Find where the given text appears and provide that cell's center as [X, Y] coordinate. 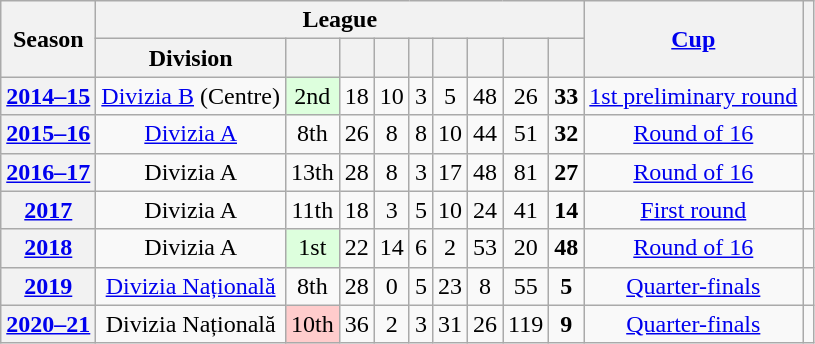
22 [356, 248]
20 [526, 248]
2014–15 [48, 96]
23 [450, 286]
81 [526, 172]
2nd [312, 96]
31 [450, 324]
Division [191, 58]
6 [420, 248]
Cup [694, 39]
33 [566, 96]
1st preliminary round [694, 96]
41 [526, 210]
119 [526, 324]
2020–21 [48, 324]
32 [566, 134]
13th [312, 172]
10th [312, 324]
0 [392, 286]
Divizia B (Centre) [191, 96]
Season [48, 39]
2017 [48, 210]
2016–17 [48, 172]
2015–16 [48, 134]
44 [484, 134]
1st [312, 248]
11th [312, 210]
First round [694, 210]
53 [484, 248]
2019 [48, 286]
36 [356, 324]
27 [566, 172]
24 [484, 210]
2018 [48, 248]
9 [566, 324]
17 [450, 172]
55 [526, 286]
League [340, 20]
51 [526, 134]
